Search for the cell housing the specified text and yield its (X, Y) center coordinate. 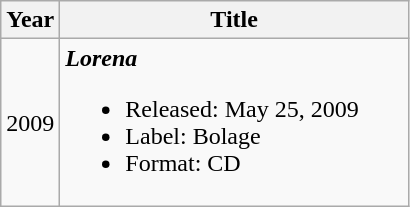
LorenaReleased: May 25, 2009Label: Bolage Format: CD (234, 122)
2009 (30, 122)
Year (30, 20)
Title (234, 20)
